Search for the cell housing the specified text and yield its [x, y] center coordinate. 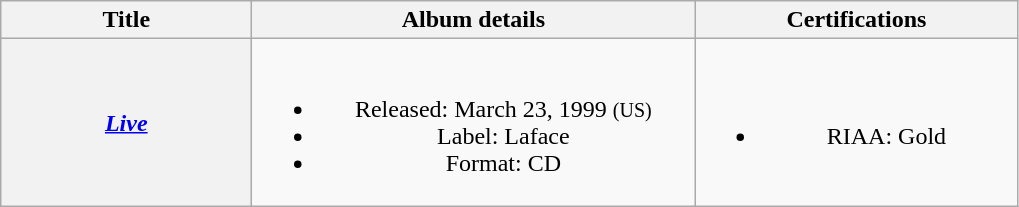
Released: March 23, 1999 (US)Label: LafaceFormat: CD [474, 122]
Album details [474, 20]
Certifications [856, 20]
Title [126, 20]
RIAA: Gold [856, 122]
Live [126, 122]
